Return [x, y] of the center of cell containing provided text 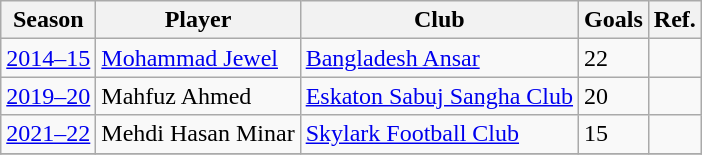
Season [48, 20]
Mahfuz Ahmed [198, 96]
Player [198, 20]
2014–15 [48, 58]
Mohammad Jewel [198, 58]
2021–22 [48, 134]
Mehdi Hasan Minar [198, 134]
Club [439, 20]
22 [614, 58]
Eskaton Sabuj Sangha Club [439, 96]
Goals [614, 20]
15 [614, 134]
Bangladesh Ansar [439, 58]
2019–20 [48, 96]
20 [614, 96]
Ref. [674, 20]
Skylark Football Club [439, 134]
